Locate the cell with the specified text and output its (X, Y) center coordinate. 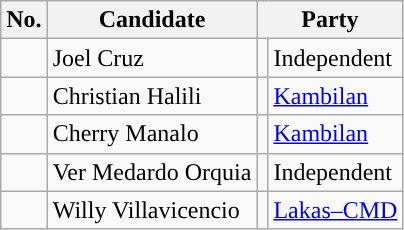
Joel Cruz (152, 58)
Lakas–CMD (336, 210)
Ver Medardo Orquia (152, 172)
Cherry Manalo (152, 134)
No. (24, 20)
Christian Halili (152, 96)
Party (330, 20)
Willy Villavicencio (152, 210)
Candidate (152, 20)
